Locate the cell with the specified text and output its [X, Y] center coordinate. 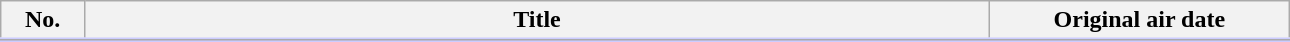
Title [537, 21]
Original air date [1140, 21]
No. [42, 21]
